Provide the (x, y) coordinate of the cell's center where the given text is located.  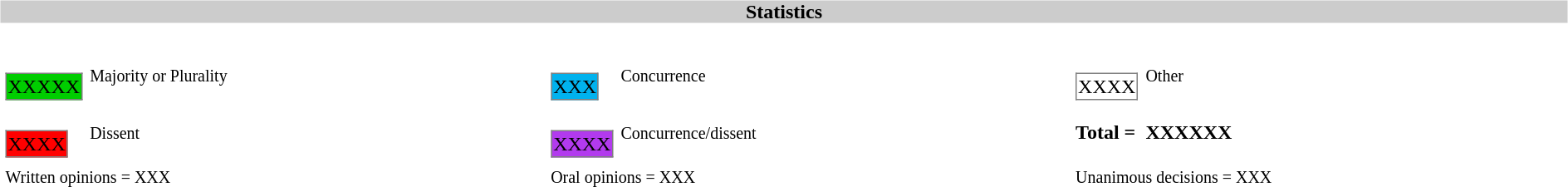
Concurrence/dissent (844, 132)
Statistics (784, 12)
Total = (1106, 132)
Majority or Plurality (316, 76)
Dissent (316, 132)
Concurrence (844, 76)
Other (1354, 76)
XXXXXX (1354, 132)
